For the text-containing cell, return its midpoint in (x, y) coordinate format. 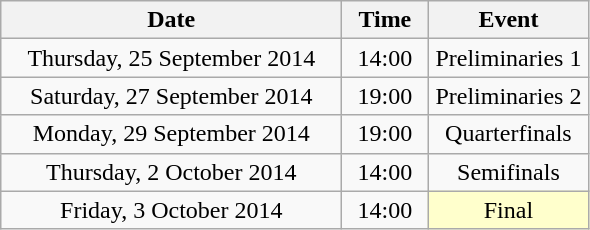
Saturday, 27 September 2014 (172, 96)
Preliminaries 2 (508, 96)
Monday, 29 September 2014 (172, 134)
Time (385, 20)
Semifinals (508, 172)
Thursday, 2 October 2014 (172, 172)
Quarterfinals (508, 134)
Preliminaries 1 (508, 58)
Friday, 3 October 2014 (172, 210)
Event (508, 20)
Final (508, 210)
Thursday, 25 September 2014 (172, 58)
Date (172, 20)
